Provide the (X, Y) coordinate of the cell's center where the given text is located.  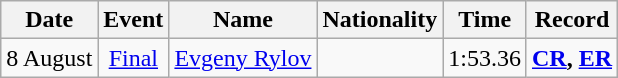
Time (485, 20)
Final (134, 58)
Date (50, 20)
Event (134, 20)
Record (572, 20)
1:53.36 (485, 58)
8 August (50, 58)
Nationality (380, 20)
CR, ER (572, 58)
Name (243, 20)
Evgeny Rylov (243, 58)
